For the text-containing cell, return its midpoint in [x, y] coordinate format. 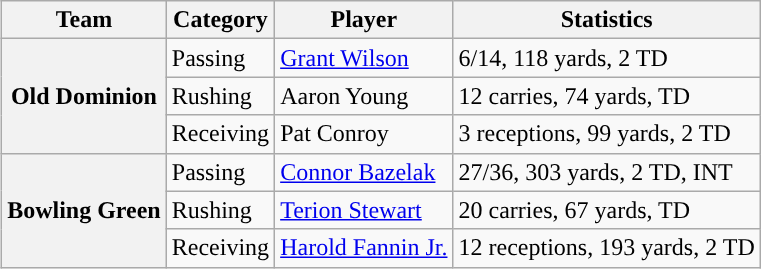
6/14, 118 yards, 2 TD [606, 58]
Connor Bazelak [364, 172]
Old Dominion [84, 96]
Team [84, 20]
12 carries, 74 yards, TD [606, 96]
Terion Stewart [364, 210]
Statistics [606, 20]
Pat Conroy [364, 134]
3 receptions, 99 yards, 2 TD [606, 134]
Category [220, 20]
Aaron Young [364, 96]
Bowling Green [84, 210]
27/36, 303 yards, 2 TD, INT [606, 172]
20 carries, 67 yards, TD [606, 210]
Harold Fannin Jr. [364, 248]
Player [364, 20]
Grant Wilson [364, 58]
12 receptions, 193 yards, 2 TD [606, 248]
